Detect which cell encompasses the target text, then output its (x, y) center coordinate. 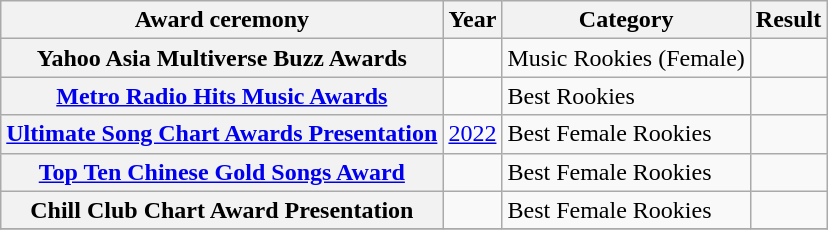
Yahoo Asia Multiverse Buzz Awards (222, 58)
Year (472, 20)
Metro Radio Hits Music Awards (222, 96)
Award ceremony (222, 20)
Category (626, 20)
Result (788, 20)
Best Rookies (626, 96)
2022 (472, 134)
Music Rookies (Female) (626, 58)
Top Ten Chinese Gold Songs Award (222, 172)
Ultimate Song Chart Awards Presentation (222, 134)
Chill Club Chart Award Presentation (222, 210)
